Determine the (X, Y) coordinate at the center of the cell enclosing the given text.  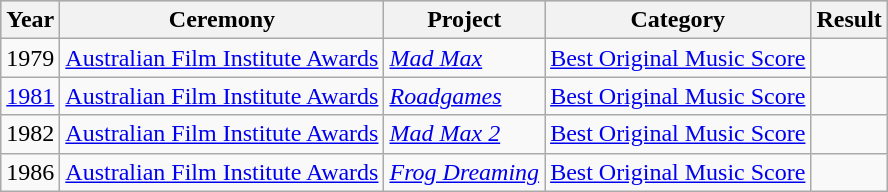
Mad Max 2 (464, 134)
Category (678, 20)
1982 (30, 134)
1981 (30, 96)
Result (849, 20)
Ceremony (222, 20)
Year (30, 20)
1986 (30, 172)
Frog Dreaming (464, 172)
Mad Max (464, 58)
Project (464, 20)
Roadgames (464, 96)
1979 (30, 58)
